Capture the cell that displays the provided text and extract its (X, Y) central coordinate. 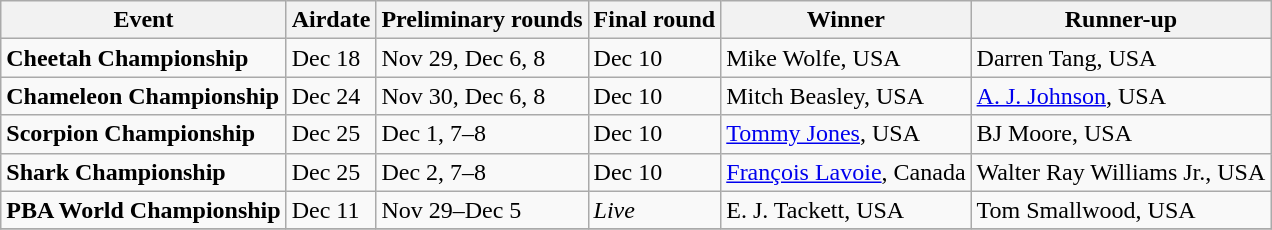
Dec 24 (331, 96)
Walter Ray Williams Jr., USA (1121, 172)
Final round (654, 20)
Dec 2, 7–8 (482, 172)
Tom Smallwood, USA (1121, 210)
Preliminary rounds (482, 20)
Winner (846, 20)
Scorpion Championship (144, 134)
Runner-up (1121, 20)
Nov 29, Dec 6, 8 (482, 58)
Shark Championship (144, 172)
Mitch Beasley, USA (846, 96)
Event (144, 20)
Mike Wolfe, USA (846, 58)
François Lavoie, Canada (846, 172)
Darren Tang, USA (1121, 58)
PBA World Championship (144, 210)
Live (654, 210)
Dec 1, 7–8 (482, 134)
Airdate (331, 20)
BJ Moore, USA (1121, 134)
Dec 18 (331, 58)
Tommy Jones, USA (846, 134)
Cheetah Championship (144, 58)
A. J. Johnson, USA (1121, 96)
Nov 30, Dec 6, 8 (482, 96)
Dec 11 (331, 210)
Nov 29–Dec 5 (482, 210)
E. J. Tackett, USA (846, 210)
Chameleon Championship (144, 96)
